Scan for the cell matching the given text and deliver its [X, Y] coordinate at center. 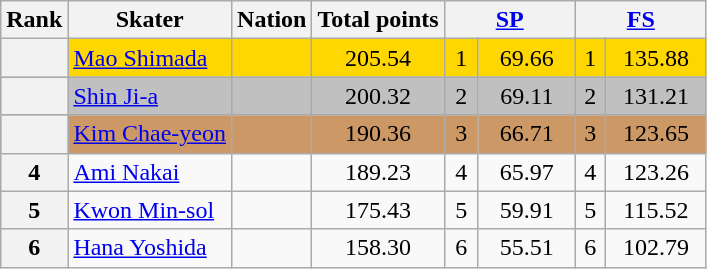
Kim Chae-yeon [150, 134]
55.51 [526, 248]
Shin Ji-a [150, 96]
115.52 [656, 210]
200.32 [378, 96]
175.43 [378, 210]
123.26 [656, 172]
102.79 [656, 248]
69.66 [526, 58]
59.91 [526, 210]
158.30 [378, 248]
131.21 [656, 96]
Kwon Min-sol [150, 210]
Total points [378, 20]
SP [510, 20]
189.23 [378, 172]
Skater [150, 20]
69.11 [526, 96]
66.71 [526, 134]
205.54 [378, 58]
Rank [34, 20]
135.88 [656, 58]
FS [640, 20]
123.65 [656, 134]
Hana Yoshida [150, 248]
190.36 [378, 134]
Nation [272, 20]
Mao Shimada [150, 58]
Ami Nakai [150, 172]
65.97 [526, 172]
